Capture the cell that displays the provided text and extract its [x, y] central coordinate. 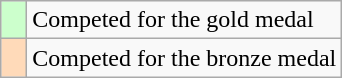
Competed for the bronze medal [184, 58]
Competed for the gold medal [184, 20]
